Detect which cell encompasses the target text, then output its (X, Y) center coordinate. 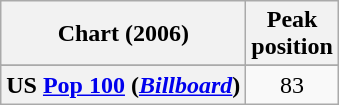
83 (292, 85)
Chart (2006) (124, 34)
US Pop 100 (Billboard) (124, 85)
Peakposition (292, 34)
